Scan for the cell matching the given text and deliver its [x, y] coordinate at center. 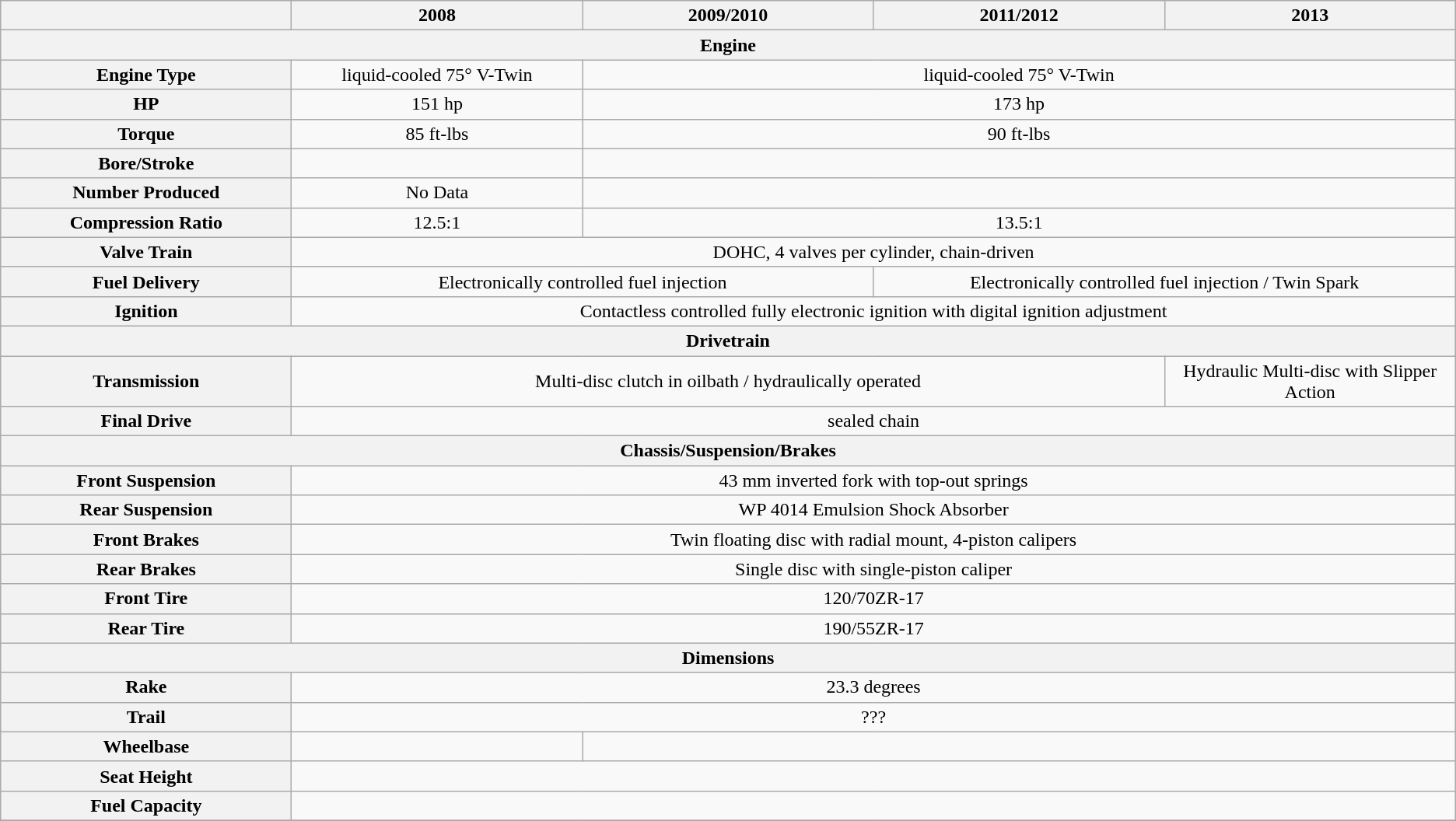
Valve Train [146, 252]
Front Suspension [146, 480]
Hydraulic Multi-disc with Slipper Action [1310, 381]
Seat Height [146, 776]
Wheelbase [146, 746]
Electronically controlled fuel injection [583, 281]
Transmission [146, 381]
12.5:1 [437, 222]
Chassis/Suspension/Brakes [728, 451]
Drivetrain [728, 341]
190/55ZR-17 [873, 628]
Final Drive [146, 421]
Rear Suspension [146, 510]
Compression Ratio [146, 222]
151 hp [437, 104]
Contactless controlled fully electronic ignition with digital ignition adjustment [873, 311]
Fuel Capacity [146, 805]
173 hp [1019, 104]
HP [146, 104]
2009/2010 [728, 16]
Torque [146, 134]
Number Produced [146, 193]
Ignition [146, 311]
85 ft-lbs [437, 134]
Multi-disc clutch in oilbath / hydraulically operated [728, 381]
Bore/Stroke [146, 163]
Single disc with single-piston caliper [873, 569]
2013 [1310, 16]
Rake [146, 687]
Twin floating disc with radial mount, 4-piston calipers [873, 540]
Front Brakes [146, 540]
43 mm inverted fork with top-out springs [873, 480]
Trail [146, 717]
Engine [728, 45]
13.5:1 [1019, 222]
Front Tire [146, 599]
2008 [437, 16]
2011/2012 [1019, 16]
Rear Brakes [146, 569]
120/70ZR-17 [873, 599]
DOHC, 4 valves per cylinder, chain-driven [873, 252]
sealed chain [873, 421]
Engine Type [146, 75]
90 ft-lbs [1019, 134]
23.3 degrees [873, 687]
Electronically controlled fuel injection / Twin Spark [1164, 281]
??? [873, 717]
No Data [437, 193]
Rear Tire [146, 628]
Fuel Delivery [146, 281]
WP 4014 Emulsion Shock Absorber [873, 510]
Dimensions [728, 658]
